Provide the [X, Y] coordinate of the cell's center where the given text is located.  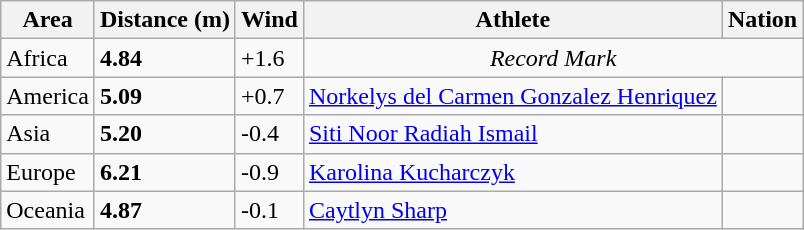
Wind [269, 20]
Caytlyn Sharp [512, 210]
-0.1 [269, 210]
America [48, 96]
5.09 [164, 96]
-0.9 [269, 172]
Distance (m) [164, 20]
5.20 [164, 134]
Asia [48, 134]
+0.7 [269, 96]
Karolina Kucharczyk [512, 172]
+1.6 [269, 58]
Oceania [48, 210]
Africa [48, 58]
4.84 [164, 58]
4.87 [164, 210]
-0.4 [269, 134]
Area [48, 20]
Norkelys del Carmen Gonzalez Henriquez [512, 96]
6.21 [164, 172]
Record Mark [552, 58]
Europe [48, 172]
Siti Noor Radiah Ismail [512, 134]
Nation [762, 20]
Athlete [512, 20]
